Return the (x, y) coordinate for the center point of the cell that contains the specified text.  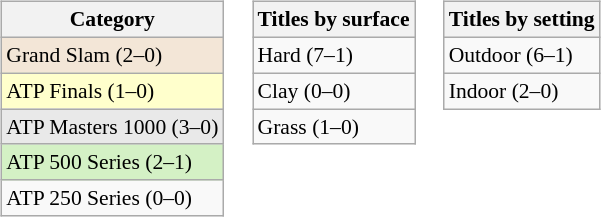
Clay (0–0) (334, 91)
Hard (7–1) (334, 55)
Indoor (2–0) (522, 91)
Grass (1–0) (334, 127)
ATP Masters 1000 (3–0) (112, 127)
Titles by setting (522, 20)
ATP 250 Series (0–0) (112, 198)
Outdoor (6–1) (522, 55)
ATP 500 Series (2–1) (112, 162)
ATP Finals (1–0) (112, 91)
Grand Slam (2–0) (112, 55)
Titles by surface (334, 20)
Category (112, 20)
